Find where the given text appears and provide that cell's center as [x, y] coordinate. 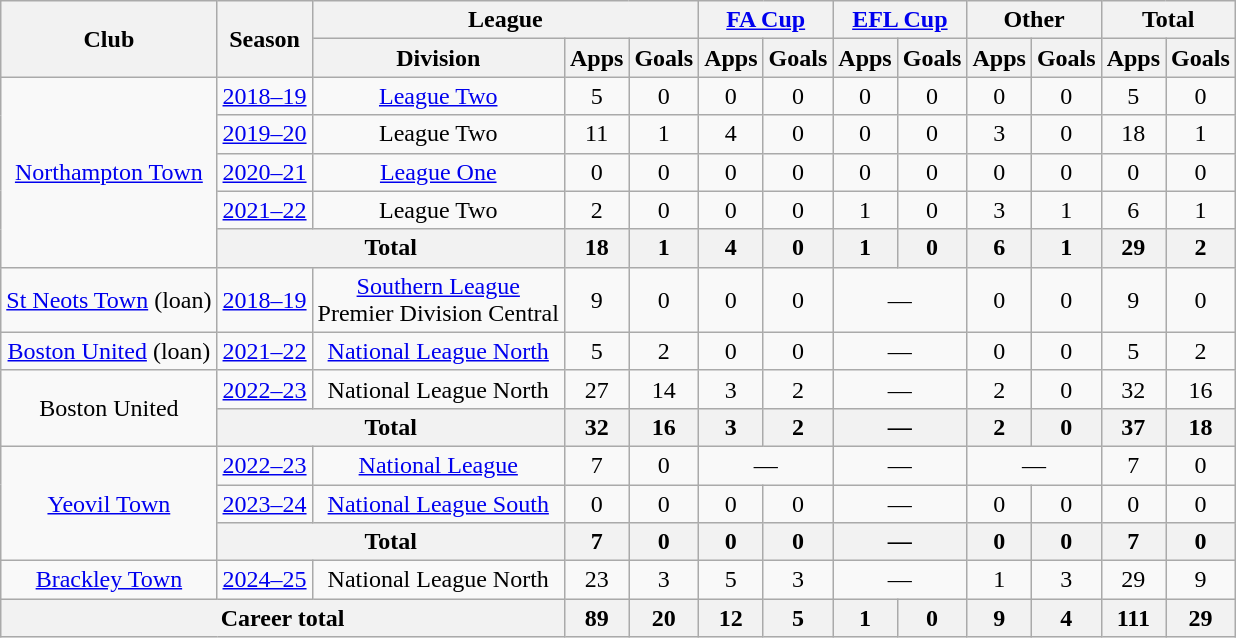
Division [438, 58]
20 [664, 618]
League [506, 20]
Career total [283, 618]
National League [438, 465]
2024–25 [264, 580]
2023–24 [264, 503]
FA Cup [766, 20]
2020–21 [264, 172]
Club [109, 39]
2019–20 [264, 134]
Boston United [109, 408]
27 [596, 389]
14 [664, 389]
89 [596, 618]
37 [1133, 427]
Yeovil Town [109, 503]
League One [438, 172]
Brackley Town [109, 580]
Other [1034, 20]
National League South [438, 503]
EFL Cup [900, 20]
111 [1133, 618]
Southern LeaguePremier Division Central [438, 300]
12 [731, 618]
11 [596, 134]
23 [596, 580]
Season [264, 39]
Northampton Town [109, 172]
Boston United (loan) [109, 351]
St Neots Town (loan) [109, 300]
